Determine the (x, y) coordinate at the center of the cell enclosing the given text.  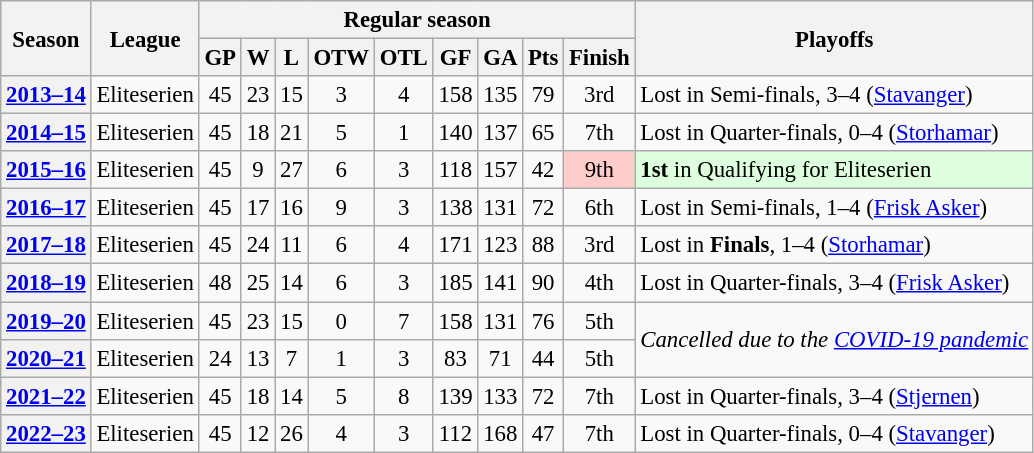
2021–22 (46, 396)
Pts (544, 58)
2019–20 (46, 321)
123 (500, 245)
W (258, 58)
27 (292, 170)
League (145, 38)
GP (220, 58)
0 (341, 321)
157 (500, 170)
Cancelled due to the COVID-19 pandemic (834, 340)
88 (544, 245)
168 (500, 433)
11 (292, 245)
OTW (341, 58)
GA (500, 58)
Finish (600, 58)
2014–15 (46, 133)
6th (600, 208)
118 (456, 170)
42 (544, 170)
16 (292, 208)
83 (456, 358)
2018–19 (46, 283)
12 (258, 433)
48 (220, 283)
112 (456, 433)
1st in Qualifying for Eliteserien (834, 170)
26 (292, 433)
2020–21 (46, 358)
71 (500, 358)
Regular season (417, 20)
OTL (404, 58)
L (292, 58)
GF (456, 58)
Lost in Semi-finals, 3–4 (Stavanger) (834, 95)
9th (600, 170)
138 (456, 208)
137 (500, 133)
171 (456, 245)
140 (456, 133)
25 (258, 283)
Lost in Quarter-finals, 0–4 (Stavanger) (834, 433)
21 (292, 133)
139 (456, 396)
Lost in Quarter-finals, 3–4 (Stjernen) (834, 396)
17 (258, 208)
65 (544, 133)
44 (544, 358)
141 (500, 283)
47 (544, 433)
Playoffs (834, 38)
13 (258, 358)
4th (600, 283)
Lost in Semi-finals, 1–4 (Frisk Asker) (834, 208)
Lost in Quarter-finals, 0–4 (Storhamar) (834, 133)
135 (500, 95)
90 (544, 283)
2017–18 (46, 245)
133 (500, 396)
Season (46, 38)
Lost in Quarter-finals, 3–4 (Frisk Asker) (834, 283)
185 (456, 283)
Lost in Finals, 1–4 (Storhamar) (834, 245)
8 (404, 396)
76 (544, 321)
79 (544, 95)
2016–17 (46, 208)
2013–14 (46, 95)
2022–23 (46, 433)
2015–16 (46, 170)
